Extract the (X, Y) coordinate from the center of the cell holding the provided text.  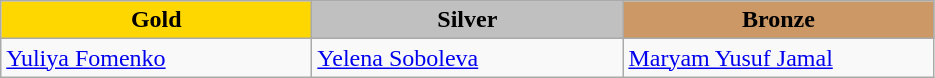
Silver (468, 20)
Yelena Soboleva (468, 58)
Maryam Yusuf Jamal (778, 58)
Yuliya Fomenko (156, 58)
Bronze (778, 20)
Gold (156, 20)
